Find where the given text appears and provide that cell's center as [x, y] coordinate. 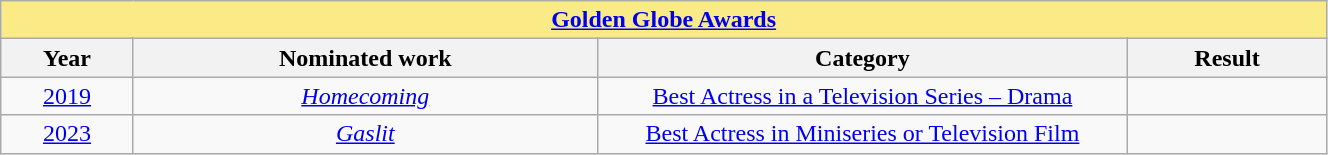
Nominated work [365, 58]
Gaslit [365, 134]
Golden Globe Awards [664, 20]
Best Actress in a Television Series – Drama [862, 96]
2023 [68, 134]
Homecoming [365, 96]
2019 [68, 96]
Category [862, 58]
Result [1228, 58]
Best Actress in Miniseries or Television Film [862, 134]
Year [68, 58]
